Output the [X, Y] coordinate of the center of the cell containing the given text.  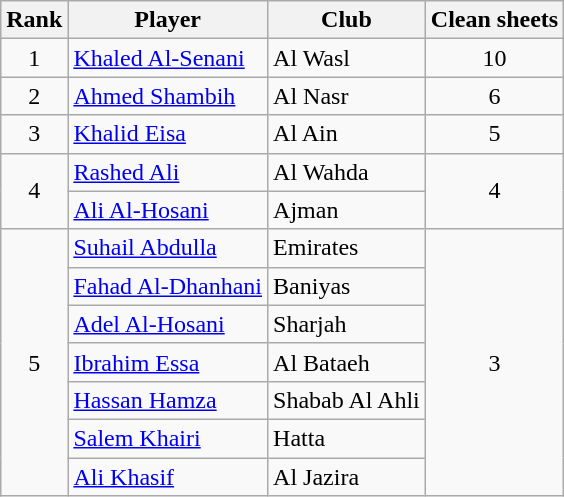
Khalid Eisa [168, 134]
Baniyas [347, 286]
Clean sheets [494, 20]
Al Wasl [347, 58]
Club [347, 20]
Khaled Al-Senani [168, 58]
10 [494, 58]
Suhail Abdulla [168, 248]
Ajman [347, 210]
Adel Al-Hosani [168, 324]
Sharjah [347, 324]
Al Bataeh [347, 362]
Ahmed Shambih [168, 96]
Al Nasr [347, 96]
Al Wahda [347, 172]
Emirates [347, 248]
6 [494, 96]
Al Ain [347, 134]
Ali Al-Hosani [168, 210]
1 [34, 58]
Hatta [347, 438]
Ali Khasif [168, 477]
Salem Khairi [168, 438]
Ibrahim Essa [168, 362]
Rashed Ali [168, 172]
Fahad Al-Dhanhani [168, 286]
2 [34, 96]
Al Jazira [347, 477]
Hassan Hamza [168, 400]
Shabab Al Ahli [347, 400]
Player [168, 20]
Rank [34, 20]
